Identify which cell holds the provided text, then report its (X, Y) central coordinate. 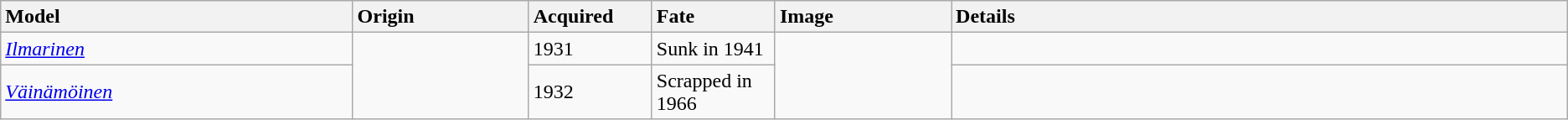
Ilmarinen (177, 49)
Details (1260, 17)
Väinämöinen (177, 92)
Sunk in 1941 (714, 49)
Origin (441, 17)
Image (863, 17)
Model (177, 17)
Acquired (590, 17)
Fate (714, 17)
1931 (590, 49)
1932 (590, 92)
Scrapped in 1966 (714, 92)
